From the cell containing the given text, extract its center point as (X, Y) coordinate. 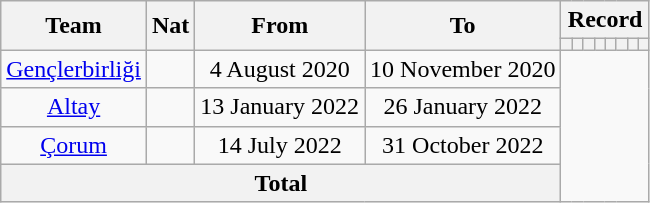
Nat (170, 26)
Çorum (74, 145)
Record (605, 20)
31 October 2022 (463, 145)
Total (281, 183)
Team (74, 26)
10 November 2020 (463, 69)
26 January 2022 (463, 107)
13 January 2022 (280, 107)
To (463, 26)
14 July 2022 (280, 145)
Gençlerbirliği (74, 69)
4 August 2020 (280, 69)
From (280, 26)
Altay (74, 107)
